Capture the cell that displays the provided text and extract its [x, y] central coordinate. 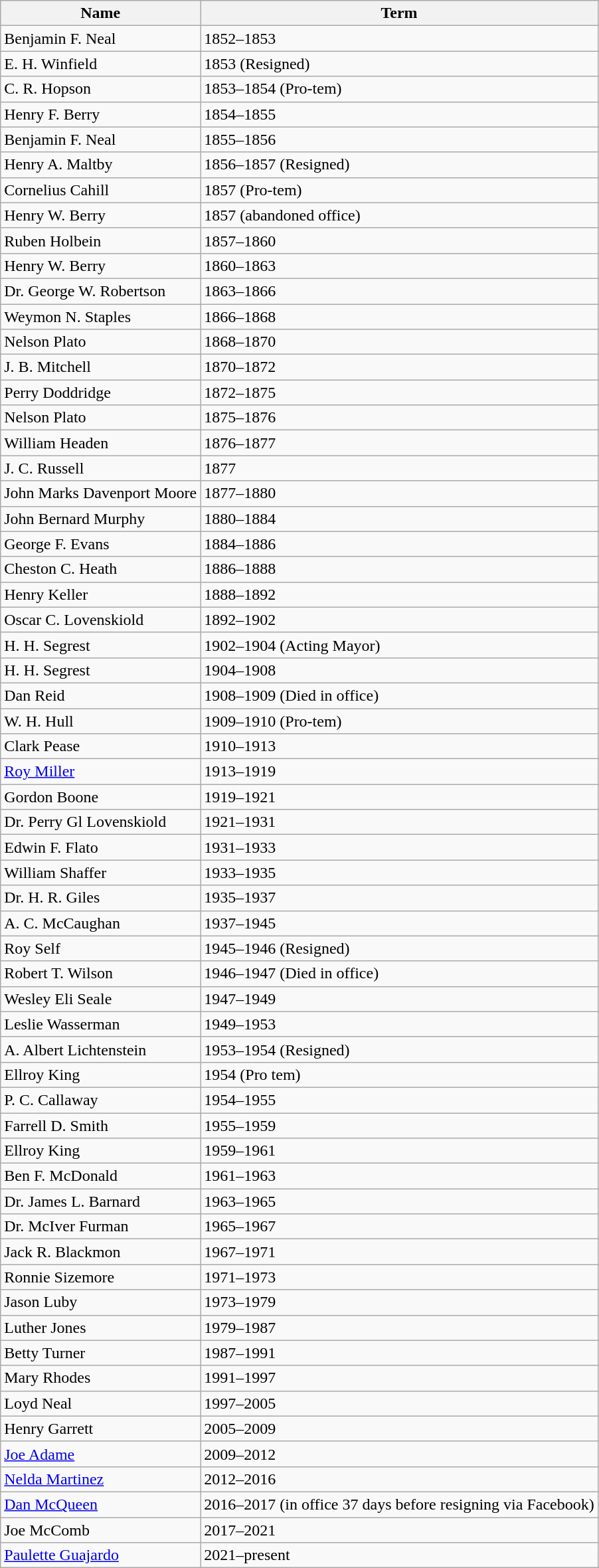
1919–1921 [399, 797]
Ruben Holbein [101, 240]
Dr. James L. Barnard [101, 1201]
Henry A. Maltby [101, 165]
Clark Pease [101, 746]
1856–1857 (Resigned) [399, 165]
1863–1866 [399, 291]
1908–1909 (Died in office) [399, 695]
J. B. Mitchell [101, 367]
1933–1935 [399, 873]
Luther Jones [101, 1328]
Dr. H. R. Giles [101, 898]
Dr. George W. Robertson [101, 291]
1937–1945 [399, 923]
Loyd Neal [101, 1403]
2009–2012 [399, 1454]
1854–1855 [399, 114]
Roy Self [101, 948]
2012–2016 [399, 1479]
1880–1884 [399, 519]
Cheston C. Heath [101, 569]
1852–1853 [399, 39]
1973–1979 [399, 1302]
1931–1933 [399, 847]
A. C. McCaughan [101, 923]
Cornelius Cahill [101, 190]
1946–1947 (Died in office) [399, 974]
1947–1949 [399, 999]
Dr. Perry Gl Lovenskiold [101, 822]
1872–1875 [399, 392]
1979–1987 [399, 1328]
Farrell D. Smith [101, 1126]
2005–2009 [399, 1429]
1886–1888 [399, 569]
1853–1854 (Pro-tem) [399, 89]
1909–1910 (Pro-tem) [399, 721]
A. Albert Lichtenstein [101, 1049]
1853 (Resigned) [399, 64]
Nelda Martinez [101, 1479]
W. H. Hull [101, 721]
1868–1870 [399, 342]
1888–1892 [399, 594]
1876–1877 [399, 443]
1904–1908 [399, 670]
E. H. Winfield [101, 64]
J. C. Russell [101, 468]
1963–1965 [399, 1201]
1913–1919 [399, 772]
Joe Adame [101, 1454]
1997–2005 [399, 1403]
1921–1931 [399, 822]
1961–1963 [399, 1176]
Jack R. Blackmon [101, 1252]
C. R. Hopson [101, 89]
Henry F. Berry [101, 114]
1857 (Pro-tem) [399, 190]
1875–1876 [399, 418]
Edwin F. Flato [101, 847]
1953–1954 (Resigned) [399, 1049]
1991–1997 [399, 1378]
1860–1863 [399, 266]
Weymon N. Staples [101, 317]
1902–1904 (Acting Mayor) [399, 645]
1877–1880 [399, 493]
1857 (abandoned office) [399, 215]
1945–1946 (Resigned) [399, 948]
1877 [399, 468]
1892–1902 [399, 620]
George F. Evans [101, 544]
Jason Luby [101, 1302]
2017–2021 [399, 1529]
1884–1886 [399, 544]
Mary Rhodes [101, 1378]
Term [399, 13]
1857–1860 [399, 240]
1866–1868 [399, 317]
1870–1872 [399, 367]
1971–1973 [399, 1277]
P. C. Callaway [101, 1100]
1959–1961 [399, 1151]
Gordon Boone [101, 797]
Perry Doddridge [101, 392]
1967–1971 [399, 1252]
1935–1937 [399, 898]
Dan McQueen [101, 1504]
2016–2017 (in office 37 days before resigning via Facebook) [399, 1504]
2021–present [399, 1555]
Betty Turner [101, 1353]
Dr. McIver Furman [101, 1227]
1855–1856 [399, 139]
Oscar C. Lovenskiold [101, 620]
1949–1953 [399, 1024]
Dan Reid [101, 695]
Roy Miller [101, 772]
Ben F. McDonald [101, 1176]
Henry Keller [101, 594]
1954 (Pro tem) [399, 1075]
Ronnie Sizemore [101, 1277]
Wesley Eli Seale [101, 999]
1965–1967 [399, 1227]
William Headen [101, 443]
Name [101, 13]
Robert T. Wilson [101, 974]
William Shaffer [101, 873]
1987–1991 [399, 1353]
1954–1955 [399, 1100]
Paulette Guajardo [101, 1555]
1910–1913 [399, 746]
John Bernard Murphy [101, 519]
Henry Garrett [101, 1429]
John Marks Davenport Moore [101, 493]
1955–1959 [399, 1126]
Leslie Wasserman [101, 1024]
Joe McComb [101, 1529]
